Pinpoint the cell where the given text exists, returning its (x, y) midpoint coordinate. 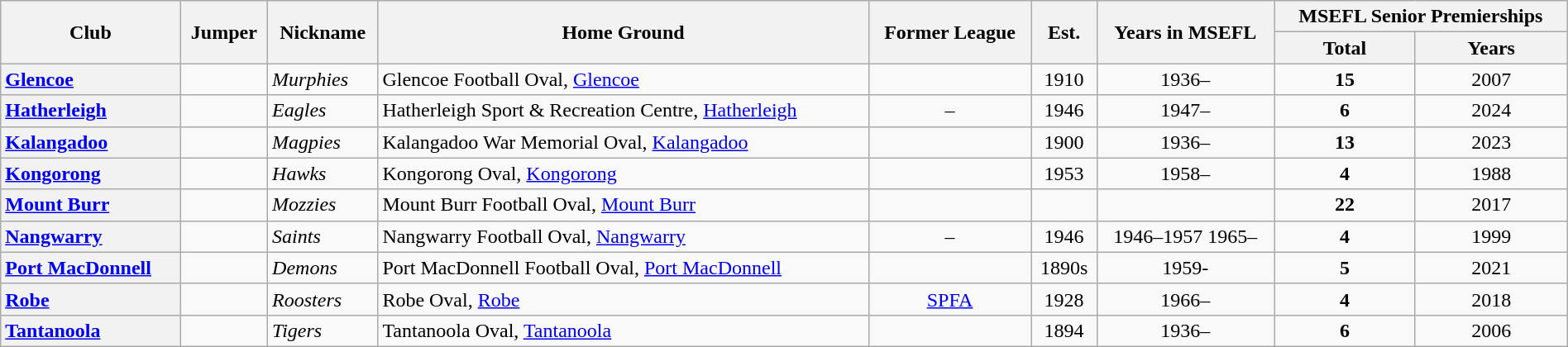
1946–1957 1965– (1185, 236)
Murphies (323, 79)
Est. (1064, 32)
Saints (323, 236)
Mozzies (323, 205)
13 (1345, 142)
Robe Oval, Robe (624, 299)
Glencoe (91, 79)
Magpies (323, 142)
Demons (323, 268)
Club (91, 32)
2017 (1491, 205)
15 (1345, 79)
Tantanoola (91, 330)
1900 (1064, 142)
Total (1345, 48)
Kalangadoo (91, 142)
SPFA (949, 299)
Nickname (323, 32)
Hatherleigh (91, 111)
2024 (1491, 111)
Mount Burr Football Oval, Mount Burr (624, 205)
Nangwarry Football Oval, Nangwarry (624, 236)
2007 (1491, 79)
Roosters (323, 299)
1958– (1185, 173)
Robe (91, 299)
1953 (1064, 173)
Port MacDonnell (91, 268)
1999 (1491, 236)
MSEFL Senior Premierships (1421, 17)
Mount Burr (91, 205)
Hawks (323, 173)
2023 (1491, 142)
Former League (949, 32)
Nangwarry (91, 236)
1947– (1185, 111)
22 (1345, 205)
2006 (1491, 330)
1988 (1491, 173)
1894 (1064, 330)
Kalangadoo War Memorial Oval, Kalangadoo (624, 142)
1928 (1064, 299)
1966– (1185, 299)
Years in MSEFL (1185, 32)
Eagles (323, 111)
2018 (1491, 299)
Tantanoola Oval, Tantanoola (624, 330)
Tigers (323, 330)
2021 (1491, 268)
1910 (1064, 79)
1890s (1064, 268)
Jumper (223, 32)
Years (1491, 48)
1959- (1185, 268)
Kongorong (91, 173)
5 (1345, 268)
Hatherleigh Sport & Recreation Centre, Hatherleigh (624, 111)
Glencoe Football Oval, Glencoe (624, 79)
Kongorong Oval, Kongorong (624, 173)
Port MacDonnell Football Oval, Port MacDonnell (624, 268)
Home Ground (624, 32)
